For the text-containing cell, return its midpoint in (X, Y) coordinate format. 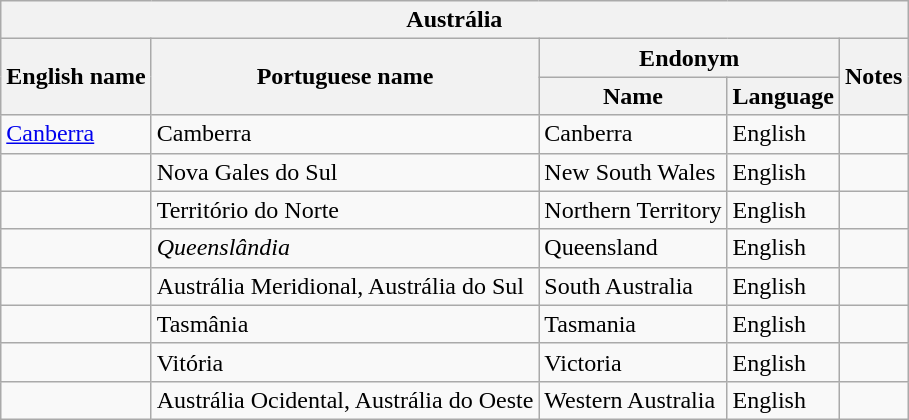
Território do Norte (345, 210)
Tasmania (633, 324)
Endonym (690, 58)
Tasmânia (345, 324)
Queensland (633, 248)
Nova Gales do Sul (345, 172)
Vitória (345, 362)
Camberra (345, 134)
Victoria (633, 362)
South Australia (633, 286)
Queenslândia (345, 248)
Austrália Meridional, Austrália do Sul (345, 286)
Name (633, 96)
Language (783, 96)
New South Wales (633, 172)
Western Australia (633, 400)
Northern Territory (633, 210)
Notes (873, 77)
English name (76, 77)
Portuguese name (345, 77)
Austrália Ocidental, Austrália do Oeste (345, 400)
Austrália (454, 20)
